Scan for the cell matching the given text and deliver its [X, Y] coordinate at center. 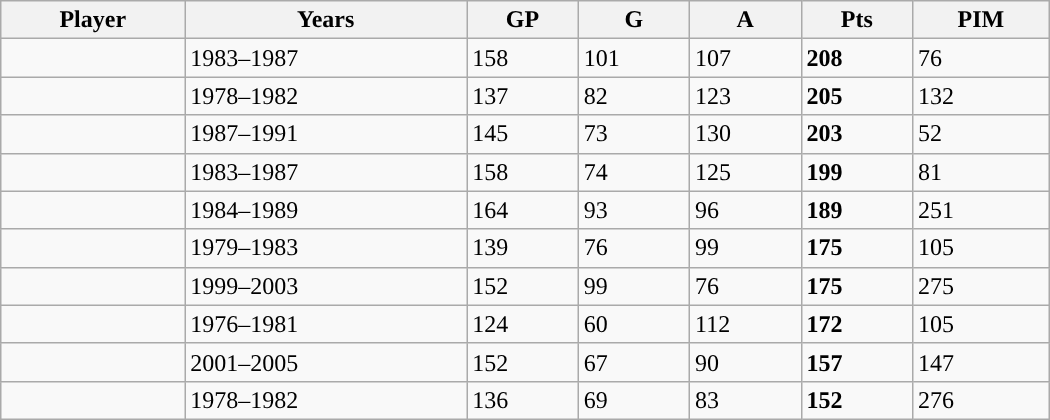
1984–1989 [326, 210]
Years [326, 20]
130 [746, 134]
145 [522, 134]
275 [980, 286]
132 [980, 96]
83 [746, 400]
A [746, 20]
189 [856, 210]
101 [634, 58]
139 [522, 248]
96 [746, 210]
90 [746, 362]
69 [634, 400]
PIM [980, 20]
164 [522, 210]
112 [746, 324]
251 [980, 210]
74 [634, 172]
1979–1983 [326, 248]
157 [856, 362]
107 [746, 58]
GP [522, 20]
203 [856, 134]
123 [746, 96]
172 [856, 324]
147 [980, 362]
Pts [856, 20]
G [634, 20]
67 [634, 362]
81 [980, 172]
93 [634, 210]
124 [522, 324]
52 [980, 134]
73 [634, 134]
137 [522, 96]
208 [856, 58]
199 [856, 172]
60 [634, 324]
82 [634, 96]
125 [746, 172]
2001–2005 [326, 362]
276 [980, 400]
1976–1981 [326, 324]
1999–2003 [326, 286]
Player [93, 20]
136 [522, 400]
1987–1991 [326, 134]
205 [856, 96]
